Capture the cell that displays the provided text and extract its [x, y] central coordinate. 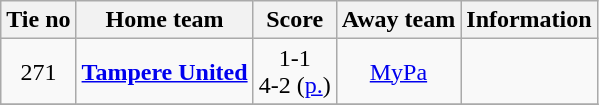
Tie no [38, 20]
271 [38, 72]
Home team [164, 20]
MyPa [398, 72]
Score [294, 20]
Away team [398, 20]
Tampere United [164, 72]
Information [529, 20]
1-1 4-2 (p.) [294, 72]
